Capture the cell that displays the provided text and extract its [x, y] central coordinate. 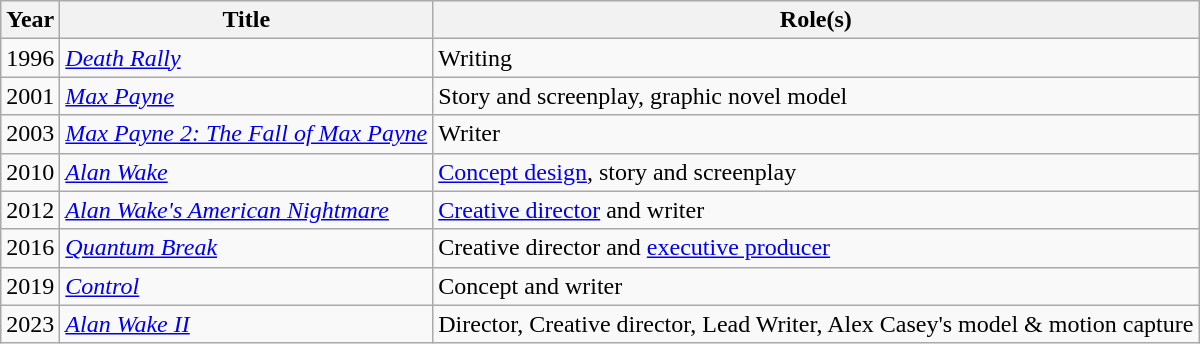
Creative director and writer [816, 210]
1996 [30, 58]
Quantum Break [246, 248]
2023 [30, 324]
Story and screenplay, graphic novel model [816, 96]
Max Payne 2: The Fall of Max Payne [246, 134]
Alan Wake's American Nightmare [246, 210]
2019 [30, 286]
Concept and writer [816, 286]
2001 [30, 96]
Alan Wake II [246, 324]
Max Payne [246, 96]
Director, Creative director, Lead Writer, Alex Casey's model & motion capture [816, 324]
Death Rally [246, 58]
Role(s) [816, 20]
Control [246, 286]
Alan Wake [246, 172]
Year [30, 20]
Creative director and executive producer [816, 248]
Title [246, 20]
2016 [30, 248]
Writing [816, 58]
2003 [30, 134]
Concept design, story and screenplay [816, 172]
2010 [30, 172]
2012 [30, 210]
Writer [816, 134]
